Output the [X, Y] coordinate of the center of the cell containing the given text.  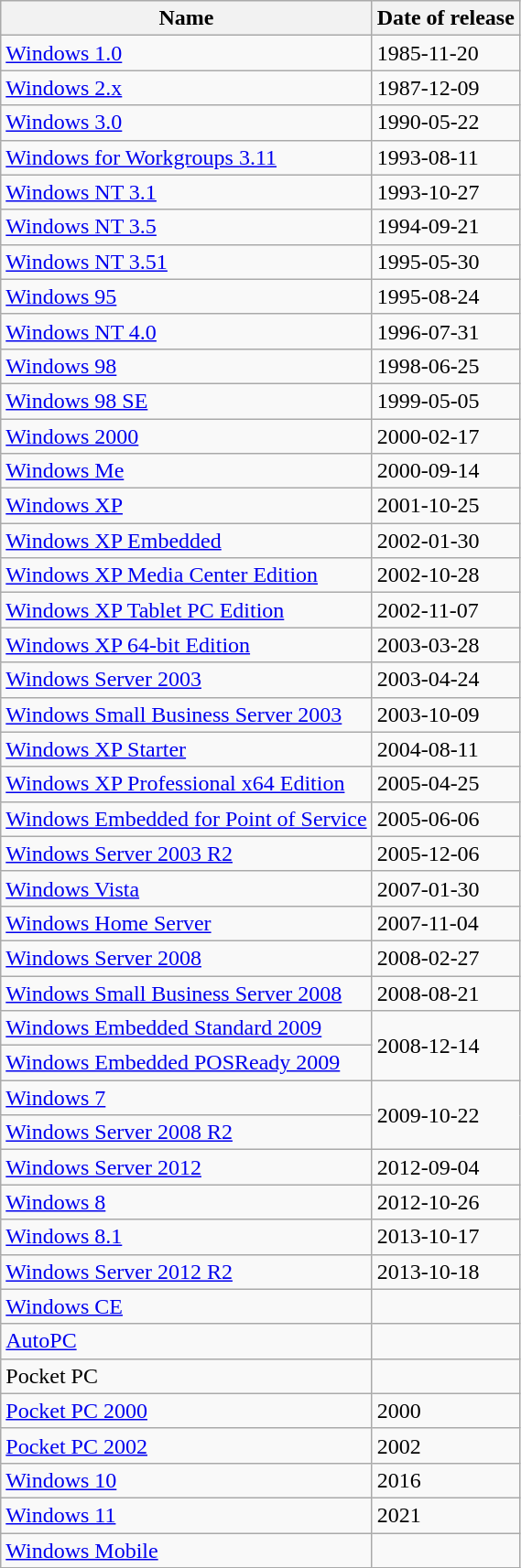
2002-11-07 [445, 610]
Windows Home Server [187, 923]
Windows 98 SE [187, 401]
Pocket PC [187, 1376]
Windows 1.0 [187, 53]
Windows Embedded Standard 2009 [187, 1028]
2021 [445, 1515]
1987-12-09 [445, 88]
Windows 98 [187, 366]
Windows Server 2008 R2 [187, 1133]
2013-10-17 [445, 1237]
1998-06-25 [445, 366]
Windows XP Embedded [187, 541]
Date of release [445, 18]
2001-10-25 [445, 506]
1993-08-11 [445, 157]
1995-05-30 [445, 262]
2008-08-21 [445, 993]
2008-02-27 [445, 958]
1995-08-24 [445, 296]
2012-09-04 [445, 1167]
2008-12-14 [445, 1046]
Windows Small Business Server 2003 [187, 714]
Windows Server 2003 R2 [187, 854]
2003-10-09 [445, 714]
Windows NT 3.1 [187, 192]
2000-02-17 [445, 436]
Windows XP Tablet PC Edition [187, 610]
2016 [445, 1480]
2007-01-30 [445, 888]
1996-07-31 [445, 331]
Windows 8 [187, 1202]
2005-12-06 [445, 854]
2002 [445, 1445]
Windows Server 2003 [187, 680]
Windows 95 [187, 296]
Pocket PC 2002 [187, 1445]
Windows 3.0 [187, 123]
2002-10-28 [445, 575]
Windows NT 3.51 [187, 262]
2013-10-18 [445, 1272]
Windows 7 [187, 1098]
2000-09-14 [445, 471]
Windows Mobile [187, 1551]
Windows Server 2008 [187, 958]
1993-10-27 [445, 192]
Windows CE [187, 1306]
2007-11-04 [445, 923]
2005-04-25 [445, 784]
2000 [445, 1411]
1985-11-20 [445, 53]
2004-08-11 [445, 749]
Windows XP Professional x64 Edition [187, 784]
2009-10-22 [445, 1115]
Windows Vista [187, 888]
Windows XP 64-bit Edition [187, 645]
2012-10-26 [445, 1202]
Windows XP [187, 506]
Windows NT 4.0 [187, 331]
1990-05-22 [445, 123]
2003-04-24 [445, 680]
Windows Server 2012 [187, 1167]
Windows NT 3.5 [187, 227]
Windows Embedded for Point of Service [187, 819]
Windows Embedded POSReady 2009 [187, 1063]
1999-05-05 [445, 401]
Windows 2.x [187, 88]
Windows for Workgroups 3.11 [187, 157]
Windows XP Media Center Edition [187, 575]
Windows 11 [187, 1515]
Windows Me [187, 471]
2003-03-28 [445, 645]
Windows Server 2012 R2 [187, 1272]
Windows Small Business Server 2008 [187, 993]
2002-01-30 [445, 541]
Windows 2000 [187, 436]
Windows 10 [187, 1480]
Pocket PC 2000 [187, 1411]
Windows XP Starter [187, 749]
Name [187, 18]
2005-06-06 [445, 819]
AutoPC [187, 1341]
1994-09-21 [445, 227]
Windows 8.1 [187, 1237]
